Return [X, Y] of the center of cell containing provided text 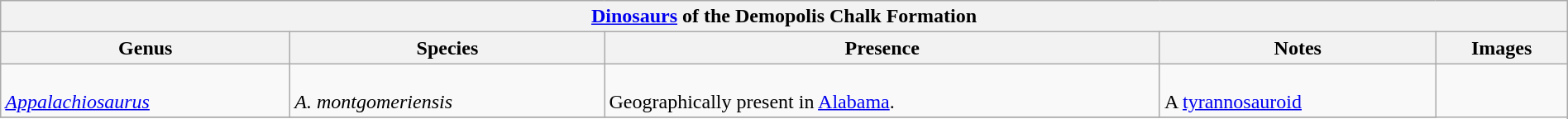
A. montgomeriensis [447, 91]
Presence [882, 48]
Genus [146, 48]
Appalachiosaurus [146, 91]
A tyrannosauroid [1298, 91]
Notes [1298, 48]
Dinosaurs of the Demopolis Chalk Formation [784, 17]
Geographically present in Alabama. [882, 91]
Species [447, 48]
Images [1502, 48]
